Determine the [X, Y] coordinate at the center of the cell enclosing the given text.  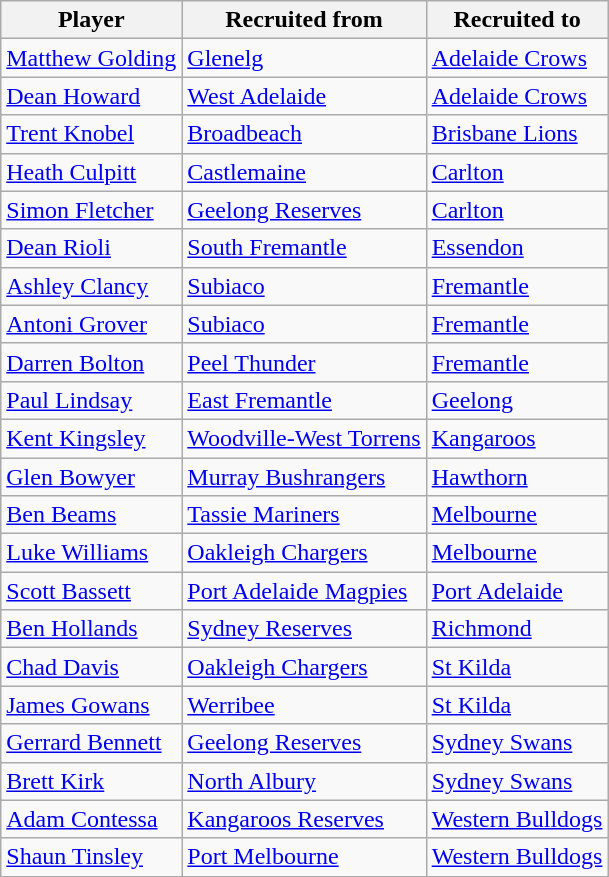
Hawthorn [517, 477]
Werribee [304, 705]
James Gowans [92, 705]
Richmond [517, 629]
Murray Bushrangers [304, 477]
Scott Bassett [92, 591]
South Fremantle [304, 248]
Dean Rioli [92, 248]
Essendon [517, 248]
Port Melbourne [304, 857]
Dean Howard [92, 96]
Glen Bowyer [92, 477]
Broadbeach [304, 134]
Kangaroos Reserves [304, 819]
Adam Contessa [92, 819]
Luke Williams [92, 553]
Ben Hollands [92, 629]
Ben Beams [92, 515]
Kent Kingsley [92, 438]
East Fremantle [304, 400]
Woodville-West Torrens [304, 438]
Brett Kirk [92, 781]
Tassie Mariners [304, 515]
Chad Davis [92, 667]
Heath Culpitt [92, 172]
Castlemaine [304, 172]
Ashley Clancy [92, 286]
Simon Fletcher [92, 210]
Shaun Tinsley [92, 857]
Darren Bolton [92, 362]
Gerrard Bennett [92, 743]
Peel Thunder [304, 362]
Matthew Golding [92, 58]
Kangaroos [517, 438]
Brisbane Lions [517, 134]
West Adelaide [304, 96]
Recruited to [517, 20]
Player [92, 20]
Port Adelaide Magpies [304, 591]
Trent Knobel [92, 134]
Port Adelaide [517, 591]
Sydney Reserves [304, 629]
Geelong [517, 400]
Paul Lindsay [92, 400]
Antoni Grover [92, 324]
North Albury [304, 781]
Recruited from [304, 20]
Glenelg [304, 58]
